Find where the given text appears and provide that cell's center as [x, y] coordinate. 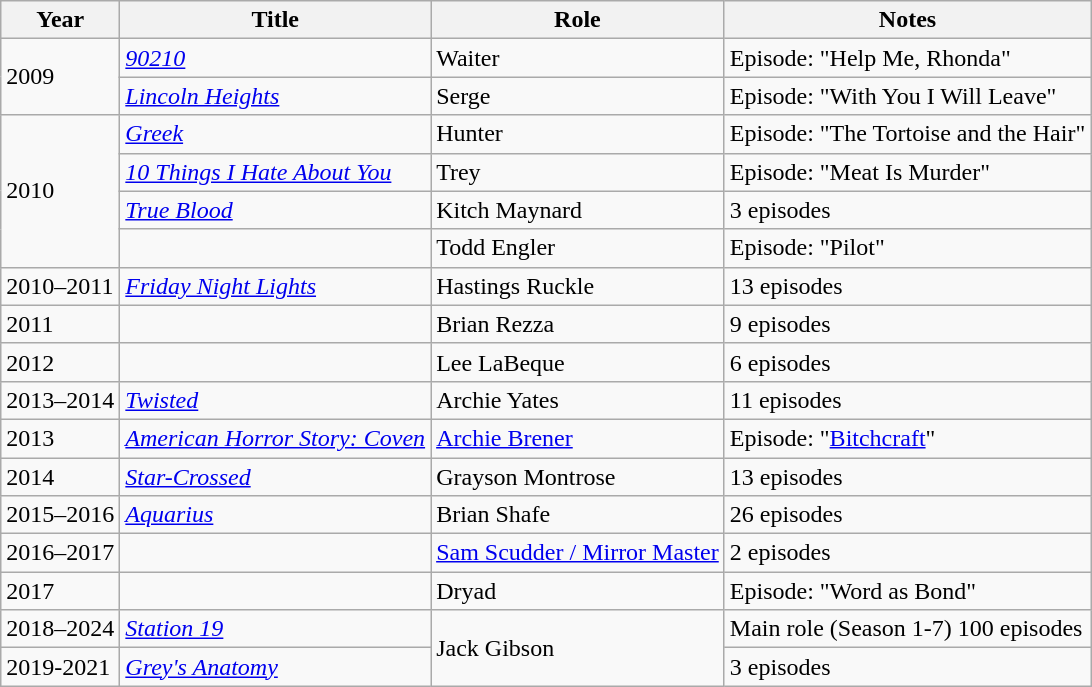
Brian Shafe [578, 515]
2016–2017 [60, 553]
Main role (Season 1-7) 100 episodes [907, 629]
Episode: "Word as Bond" [907, 591]
10 Things I Hate About You [276, 172]
Episode: "With You I Will Leave" [907, 96]
Hastings Ruckle [578, 286]
Sam Scudder / Mirror Master [578, 553]
2012 [60, 362]
Todd Engler [578, 248]
2013–2014 [60, 400]
2010–2011 [60, 286]
Grayson Montrose [578, 477]
2009 [60, 77]
Grey's Anatomy [276, 667]
Archie Yates [578, 400]
2010 [60, 191]
2017 [60, 591]
Lincoln Heights [276, 96]
True Blood [276, 210]
Station 19 [276, 629]
Episode: "The Tortoise and the Hair" [907, 134]
Aquarius [276, 515]
90210 [276, 58]
Year [60, 20]
11 episodes [907, 400]
Archie Brener [578, 438]
Star-Crossed [276, 477]
Dryad [578, 591]
2 episodes [907, 553]
Title [276, 20]
6 episodes [907, 362]
Twisted [276, 400]
Episode: "Help Me, Rhonda" [907, 58]
9 episodes [907, 324]
2018–2024 [60, 629]
2015–2016 [60, 515]
Friday Night Lights [276, 286]
Role [578, 20]
Episode: "Bitchcraft" [907, 438]
Episode: "Meat Is Murder" [907, 172]
Kitch Maynard [578, 210]
2013 [60, 438]
American Horror Story: Coven [276, 438]
2019-2021 [60, 667]
Greek [276, 134]
Hunter [578, 134]
Serge [578, 96]
Notes [907, 20]
2011 [60, 324]
Waiter [578, 58]
Trey [578, 172]
2014 [60, 477]
26 episodes [907, 515]
Jack Gibson [578, 648]
Episode: "Pilot" [907, 248]
Lee LaBeque [578, 362]
Brian Rezza [578, 324]
